Search for the cell housing the specified text and yield its (x, y) center coordinate. 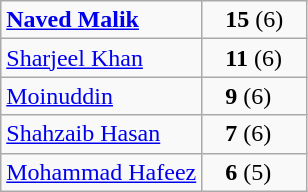
Moinuddin (102, 96)
11 (6) (254, 58)
Sharjeel Khan (102, 58)
15 (6) (254, 20)
6 (5) (254, 172)
9 (6) (254, 96)
Mohammad Hafeez (102, 172)
Naved Malik (102, 20)
Shahzaib Hasan (102, 134)
7 (6) (254, 134)
